Output the [X, Y] coordinate of the center of the cell containing the given text.  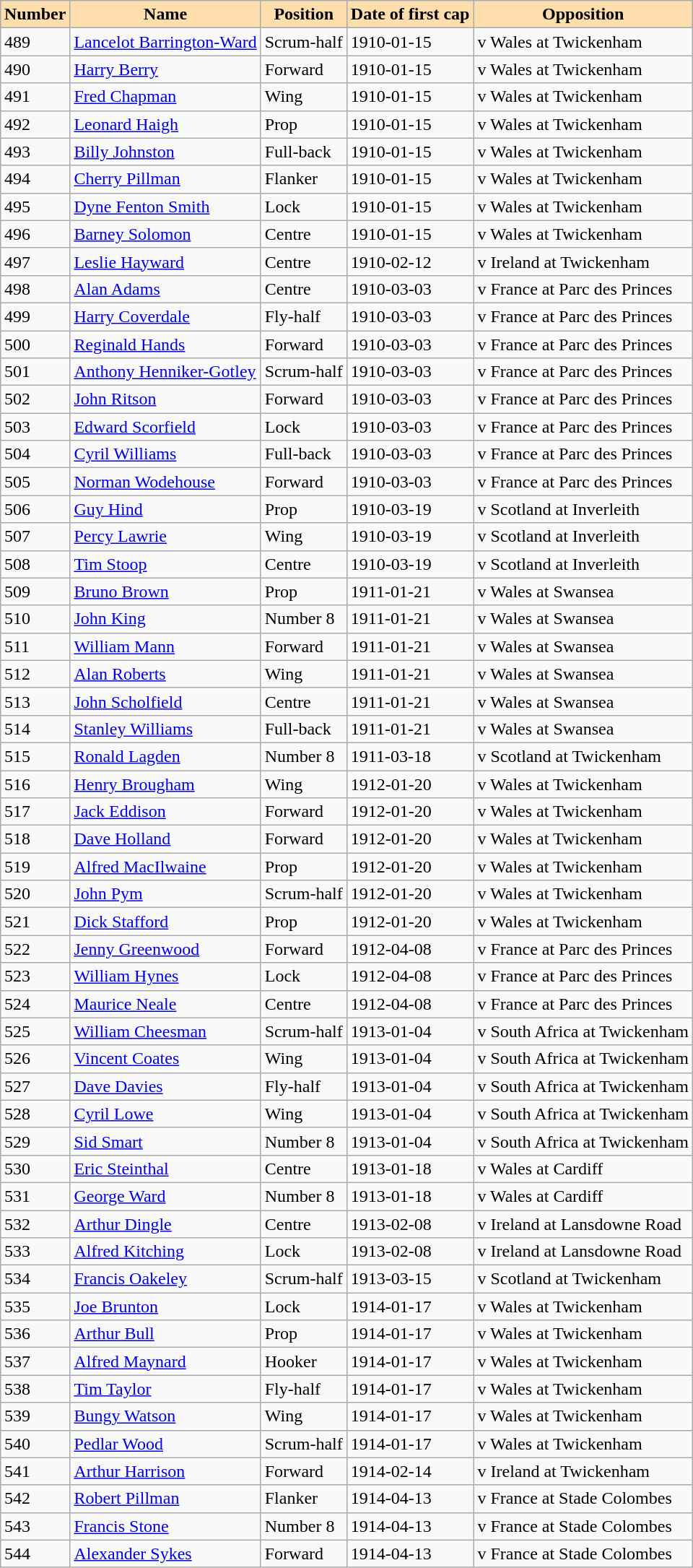
532 [35, 1224]
495 [35, 207]
1914-02-14 [410, 1471]
Tim Taylor [165, 1389]
Cyril Williams [165, 454]
John Pym [165, 894]
Dave Holland [165, 839]
John Ritson [165, 399]
497 [35, 261]
William Hynes [165, 976]
George Ward [165, 1196]
Henry Brougham [165, 784]
518 [35, 839]
492 [35, 124]
528 [35, 1114]
538 [35, 1389]
Cyril Lowe [165, 1114]
Anthony Henniker-Gotley [165, 372]
Bruno Brown [165, 592]
534 [35, 1279]
541 [35, 1471]
501 [35, 372]
536 [35, 1334]
530 [35, 1169]
507 [35, 537]
Fred Chapman [165, 97]
Tim Stoop [165, 564]
Lancelot Barrington-Ward [165, 42]
Vincent Coates [165, 1059]
500 [35, 345]
509 [35, 592]
Alfred MacIlwaine [165, 867]
517 [35, 812]
529 [35, 1141]
Stanley Williams [165, 729]
524 [35, 1004]
John King [165, 619]
Edward Scorfield [165, 427]
Francis Oakeley [165, 1279]
Cherry Pillman [165, 179]
535 [35, 1307]
Alan Roberts [165, 674]
Joe Brunton [165, 1307]
Leonard Haigh [165, 124]
510 [35, 619]
Pedlar Wood [165, 1444]
544 [35, 1554]
Norman Wodehouse [165, 482]
519 [35, 867]
Barney Solomon [165, 234]
Dyne Fenton Smith [165, 207]
508 [35, 564]
Guy Hind [165, 509]
William Cheesman [165, 1031]
523 [35, 976]
Alan Adams [165, 289]
Harry Berry [165, 69]
Dick Stafford [165, 922]
1910-02-12 [410, 261]
533 [35, 1252]
526 [35, 1059]
542 [35, 1499]
Francis Stone [165, 1526]
1913-03-15 [410, 1279]
515 [35, 756]
537 [35, 1361]
Hooker [303, 1361]
Date of first cap [410, 14]
511 [35, 646]
Jack Eddison [165, 812]
Reginald Hands [165, 345]
Position [303, 14]
496 [35, 234]
John Scholfield [165, 701]
Opposition [583, 14]
Maurice Neale [165, 1004]
491 [35, 97]
Billy Johnston [165, 152]
527 [35, 1086]
503 [35, 427]
539 [35, 1416]
Bungy Watson [165, 1416]
516 [35, 784]
Alfred Kitching [165, 1252]
Jenny Greenwood [165, 949]
Number [35, 14]
540 [35, 1444]
498 [35, 289]
Percy Lawrie [165, 537]
William Mann [165, 646]
Arthur Bull [165, 1334]
Dave Davies [165, 1086]
Ronald Lagden [165, 756]
521 [35, 922]
499 [35, 316]
525 [35, 1031]
Sid Smart [165, 1141]
494 [35, 179]
505 [35, 482]
1911-03-18 [410, 756]
Arthur Dingle [165, 1224]
Eric Steinthal [165, 1169]
502 [35, 399]
489 [35, 42]
512 [35, 674]
531 [35, 1196]
Name [165, 14]
520 [35, 894]
Alexander Sykes [165, 1554]
513 [35, 701]
522 [35, 949]
Leslie Hayward [165, 261]
Robert Pillman [165, 1499]
493 [35, 152]
543 [35, 1526]
490 [35, 69]
504 [35, 454]
514 [35, 729]
Alfred Maynard [165, 1361]
Harry Coverdale [165, 316]
506 [35, 509]
Arthur Harrison [165, 1471]
